Provide the (X, Y) coordinate of the cell's center where the given text is located.  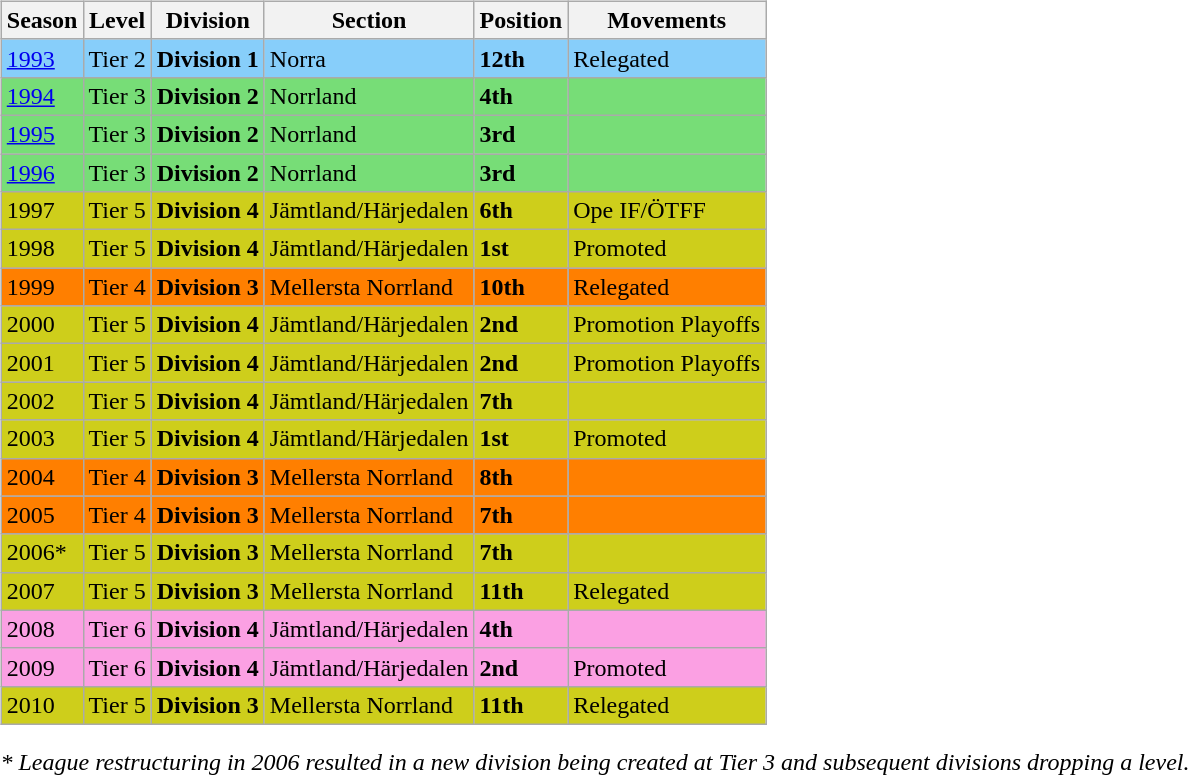
2010 (42, 705)
2005 (42, 515)
1997 (42, 211)
Season (42, 20)
Ope IF/ÖTFF (667, 211)
1996 (42, 173)
Norra (369, 58)
6th (521, 211)
2000 (42, 325)
Level (117, 20)
2003 (42, 439)
1995 (42, 134)
2007 (42, 591)
2009 (42, 667)
2004 (42, 477)
2008 (42, 629)
Section (369, 20)
1999 (42, 287)
Movements (667, 20)
Tier 2 (117, 58)
1994 (42, 96)
12th (521, 58)
2001 (42, 363)
10th (521, 287)
1993 (42, 58)
1998 (42, 249)
Position (521, 20)
2002 (42, 401)
Division (208, 20)
8th (521, 477)
Division 1 (208, 58)
2006* (42, 553)
